Provide the (X, Y) coordinate of the cell's center where the given text is located.  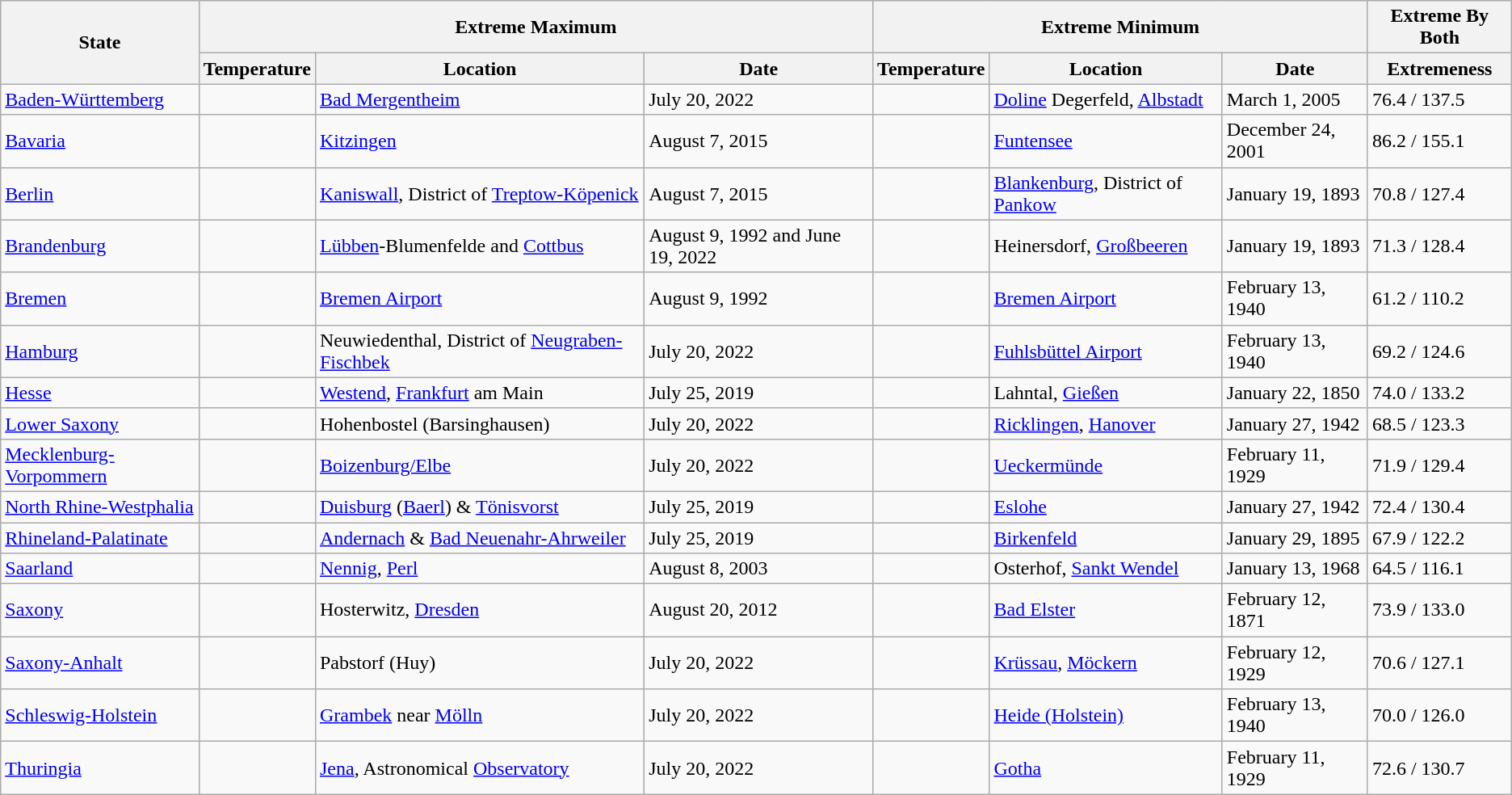
67.9 / 122.2 (1439, 537)
Bavaria (100, 141)
January 29, 1895 (1295, 537)
Lower Saxony (100, 423)
North Rhine-Westphalia (100, 507)
Ueckermünde (1106, 465)
Mecklenburg-Vorpommern (100, 465)
Jena, Astronomical Observatory (480, 768)
76.4 / 137.5 (1439, 99)
Lahntal, Gießen (1106, 393)
Hohenbostel (Barsinghausen) (480, 423)
61.2 / 110.2 (1439, 299)
68.5 / 123.3 (1439, 423)
August 20, 2012 (759, 611)
70.6 / 127.1 (1439, 662)
Thuringia (100, 768)
August 9, 1992 (759, 299)
February 12, 1871 (1295, 611)
Pabstorf (Huy) (480, 662)
Berlin (100, 194)
74.0 / 133.2 (1439, 393)
Birkenfeld (1106, 537)
Kitzingen (480, 141)
Boizenburg/Elbe (480, 465)
Extreme Minimum (1121, 27)
August 9, 1992 and June 19, 2022 (759, 246)
Funtensee (1106, 141)
State (100, 42)
Grambek near Mölln (480, 716)
Eslohe (1106, 507)
Bad Elster (1106, 611)
Saxony-Anhalt (100, 662)
70.0 / 126.0 (1439, 716)
71.3 / 128.4 (1439, 246)
Ricklingen, Hanover (1106, 423)
Blankenburg, District of Pankow (1106, 194)
Lübben-Blumenfelde and Cottbus (480, 246)
Brandenburg (100, 246)
Doline Degerfeld, Albstadt (1106, 99)
Bad Mergentheim (480, 99)
August 8, 2003 (759, 569)
Duisburg (Baerl) & Tönisvorst (480, 507)
Extreme By Both (1439, 27)
72.6 / 130.7 (1439, 768)
March 1, 2005 (1295, 99)
Heinersdorf, Großbeeren (1106, 246)
73.9 / 133.0 (1439, 611)
72.4 / 130.4 (1439, 507)
Andernach & Bad Neuenahr-Ahrweiler (480, 537)
Nennig, Perl (480, 569)
Gotha (1106, 768)
Extreme Maximum (535, 27)
69.2 / 124.6 (1439, 351)
70.8 / 127.4 (1439, 194)
Krüssau, Möckern (1106, 662)
January 22, 1850 (1295, 393)
Kaniswall, District of Treptow-Köpenick (480, 194)
Baden-Württemberg (100, 99)
Hamburg (100, 351)
Fuhlsbüttel Airport (1106, 351)
Schleswig-Holstein (100, 716)
Hesse (100, 393)
Extremeness (1439, 69)
Saarland (100, 569)
December 24, 2001 (1295, 141)
64.5 / 116.1 (1439, 569)
Westend, Frankfurt am Main (480, 393)
February 12, 1929 (1295, 662)
86.2 / 155.1 (1439, 141)
January 13, 1968 (1295, 569)
Rhineland-Palatinate (100, 537)
Bremen (100, 299)
Heide (Holstein) (1106, 716)
Neuwiedenthal, District of Neugraben-Fischbek (480, 351)
Saxony (100, 611)
71.9 / 129.4 (1439, 465)
Hosterwitz, Dresden (480, 611)
Osterhof, Sankt Wendel (1106, 569)
